Provide the (X, Y) coordinate of the cell's center where the given text is located.  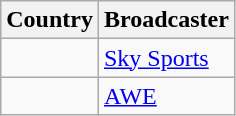
Sky Sports (166, 58)
Country (50, 20)
AWE (166, 96)
Broadcaster (166, 20)
